Detect which cell encompasses the target text, then output its [x, y] center coordinate. 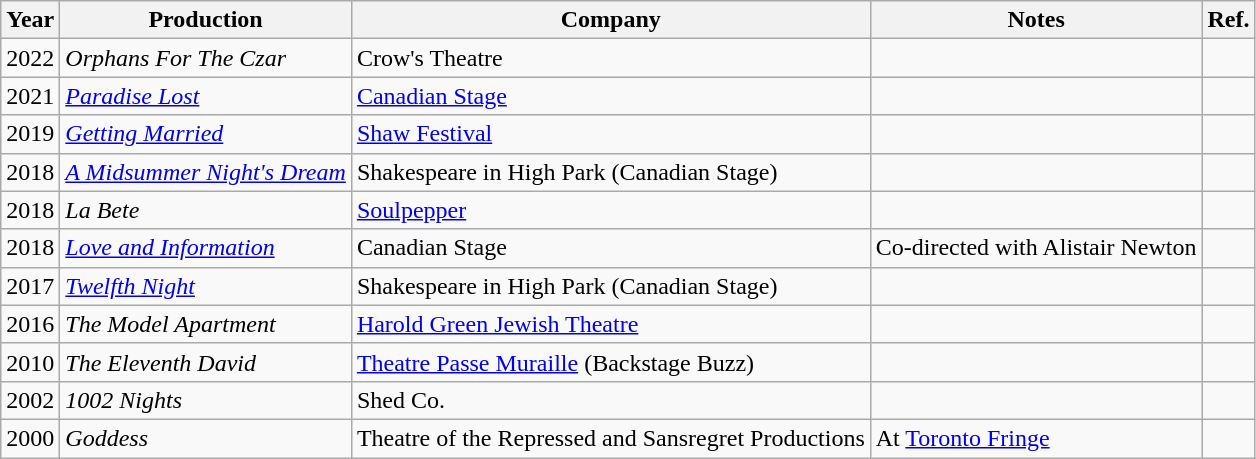
Harold Green Jewish Theatre [610, 324]
Shed Co. [610, 400]
At Toronto Fringe [1036, 438]
Crow's Theatre [610, 58]
Company [610, 20]
Ref. [1228, 20]
2017 [30, 286]
Getting Married [206, 134]
Shaw Festival [610, 134]
Goddess [206, 438]
Theatre of the Repressed and Sansregret Productions [610, 438]
La Bete [206, 210]
Production [206, 20]
2000 [30, 438]
2021 [30, 96]
Love and Information [206, 248]
2022 [30, 58]
2019 [30, 134]
1002 Nights [206, 400]
Paradise Lost [206, 96]
A Midsummer Night's Dream [206, 172]
Twelfth Night [206, 286]
The Model Apartment [206, 324]
Co-directed with Alistair Newton [1036, 248]
The Eleventh David [206, 362]
Soulpepper [610, 210]
Theatre Passe Muraille (Backstage Buzz) [610, 362]
2002 [30, 400]
Notes [1036, 20]
2016 [30, 324]
Year [30, 20]
Orphans For The Czar [206, 58]
2010 [30, 362]
